Provide the [x, y] coordinate of the cell's center where the given text is located.  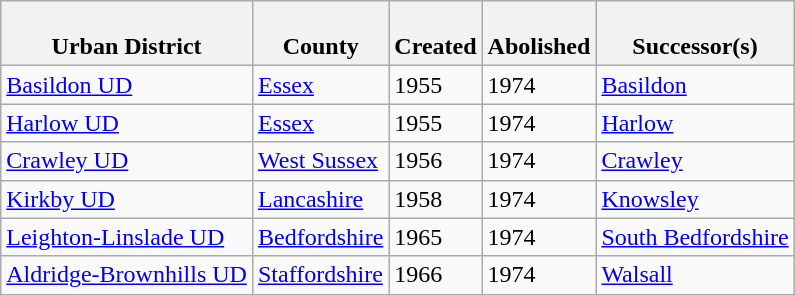
Staffordshire [320, 275]
Lancashire [320, 199]
Successor(s) [695, 34]
Abolished [539, 34]
1965 [436, 237]
Basildon UD [127, 85]
Bedfordshire [320, 237]
Urban District [127, 34]
Kirkby UD [127, 199]
Walsall [695, 275]
West Sussex [320, 161]
County [320, 34]
Leighton-Linslade UD [127, 237]
Basildon [695, 85]
Aldridge-Brownhills UD [127, 275]
Knowsley [695, 199]
Harlow [695, 123]
1956 [436, 161]
Harlow UD [127, 123]
South Bedfordshire [695, 237]
1958 [436, 199]
Crawley UD [127, 161]
Created [436, 34]
1966 [436, 275]
Crawley [695, 161]
